For the text-containing cell, return its midpoint in [X, Y] coordinate format. 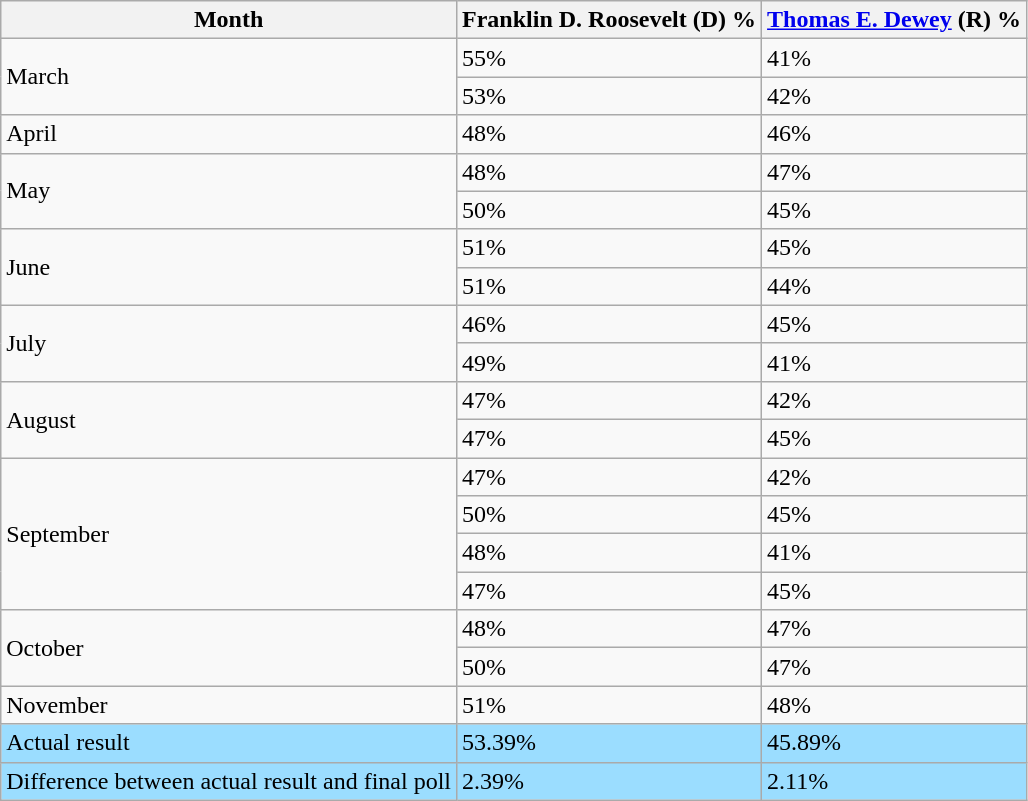
October [229, 648]
2.39% [610, 781]
45.89% [894, 743]
September [229, 534]
May [229, 191]
49% [610, 362]
44% [894, 286]
March [229, 77]
2.11% [894, 781]
Franklin D. Roosevelt (D) % [610, 20]
November [229, 705]
53% [610, 96]
July [229, 343]
55% [610, 58]
June [229, 267]
Actual result [229, 743]
53.39% [610, 743]
Difference between actual result and final poll [229, 781]
Month [229, 20]
April [229, 134]
August [229, 419]
Thomas E. Dewey (R) % [894, 20]
